Return (X, Y) of the center of cell containing provided text 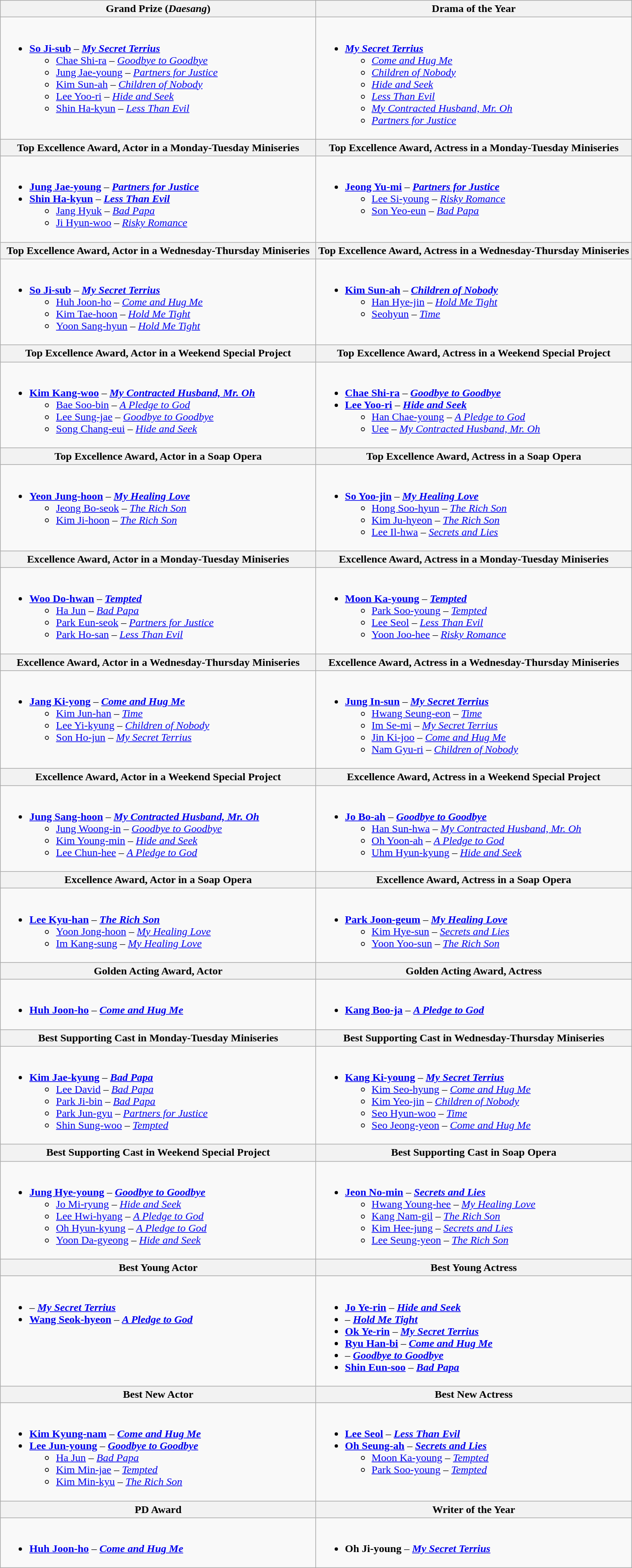
Best Supporting Cast in Wednesday-Thursday Miniseries (474, 1038)
Top Excellence Award, Actress in a Wednesday-Thursday Miniseries (474, 250)
Kim Kang-woo – My Contracted Husband, Mr. OhBae Soo-bin – A Pledge to GodLee Sung-jae – Goodbye to GoodbyeSong Chang-eui – Hide and Seek (158, 405)
Kim Sun-ah – Children of NobodyHan Hye-jin – Hold Me TightSeohyun – Time (474, 302)
Jang Ki-yong – Come and Hug MeKim Jun-han – TimeLee Yi-kyung – Children of NobodySon Ho-jun – My Secret Terrius (158, 720)
Yeon Jung-hoon – My Healing LoveJeong Bo-seok – The Rich SonKim Ji-hoon – The Rich Son (158, 508)
Jeong Yu-mi – Partners for JusticeLee Si-young – Risky RomanceSon Yeo-eun – Bad Papa (474, 199)
Top Excellence Award, Actor in a Monday-Tuesday Miniseries (158, 148)
Excellence Award, Actress in a Soap Opera (474, 880)
Best Young Actress (474, 1267)
Excellence Award, Actress in a Wednesday-Thursday Miniseries (474, 662)
Jung Jae-young – Partners for JusticeShin Ha-kyun – Less Than EvilJang Hyuk – Bad PapaJi Hyun-woo – Risky Romance (158, 199)
Kim Jae-kyung – Bad PapaLee David – Bad PapaPark Ji-bin – Bad PapaPark Jun-gyu – Partners for JusticeShin Sung-woo – Tempted (158, 1095)
Excellence Award, Actor in a Monday-Tuesday Miniseries (158, 559)
So Ji-sub – My Secret TerriusHuh Joon-ho – Come and Hug MeKim Tae-hoon – Hold Me TightYoon Sang-hyun – Hold Me Tight (158, 302)
Top Excellence Award, Actress in a Weekend Special Project (474, 353)
Excellence Award, Actress in a Monday-Tuesday Miniseries (474, 559)
Best Supporting Cast in Soap Opera (474, 1153)
Jung In-sun – My Secret TerriusHwang Seung-eon – TimeIm Se-mi – My Secret TerriusJin Ki-joo – Come and Hug MeNam Gyu-ri – Children of Nobody (474, 720)
Best Young Actor (158, 1267)
PD Award (158, 1509)
Excellence Award, Actor in a Weekend Special Project (158, 777)
My Secret TerriusCome and Hug MeChildren of NobodyHide and SeekLess Than EvilMy Contracted Husband, Mr. OhPartners for Justice (474, 78)
Top Excellence Award, Actress in a Monday-Tuesday Miniseries (474, 148)
Excellence Award, Actress in a Weekend Special Project (474, 777)
Writer of the Year (474, 1509)
Excellence Award, Actor in a Soap Opera (158, 880)
Grand Prize (Daesang) (158, 9)
Kang Ki-young – My Secret TerriusKim Seo-hyung – Come and Hug MeKim Yeo-jin – Children of NobodySeo Hyun-woo – TimeSeo Jeong-yeon – Come and Hug Me (474, 1095)
Best New Actor (158, 1394)
Woo Do-hwan – TemptedHa Jun – Bad PapaPark Eun-seok – Partners for JusticePark Ho-san – Less Than Evil (158, 610)
Oh Ji-young – My Secret Terrius (474, 1543)
Golden Acting Award, Actress (474, 971)
Jo Ye-rin – Hide and Seek – Hold Me TightOk Ye-rin – My Secret TerriusRyu Han-bi – Come and Hug Me – Goodbye to GoodbyeShin Eun-soo – Bad Papa (474, 1331)
Best New Actress (474, 1394)
Kang Boo-ja – A Pledge to God (474, 1005)
Top Excellence Award, Actor in a Soap Opera (158, 456)
Best Supporting Cast in Weekend Special Project (158, 1153)
Moon Ka-young – TemptedPark Soo-young – TemptedLee Seol – Less Than EvilYoon Joo-hee – Risky Romance (474, 610)
Excellence Award, Actor in a Wednesday-Thursday Miniseries (158, 662)
– My Secret TerriusWang Seok-hyeon – A Pledge to God (158, 1331)
Park Joon-geum – My Healing LoveKim Hye-sun – Secrets and LiesYoon Yoo-sun – The Rich Son (474, 926)
Lee Kyu-han – The Rich SonYoon Jong-hoon – My Healing LoveIm Kang-sung – My Healing Love (158, 926)
Drama of the Year (474, 9)
Chae Shi-ra – Goodbye to GoodbyeLee Yoo-ri – Hide and SeekHan Chae-young – A Pledge to GodUee – My Contracted Husband, Mr. Oh (474, 405)
Top Excellence Award, Actor in a Wednesday-Thursday Miniseries (158, 250)
Kim Kyung-nam – Come and Hug MeLee Jun-young – Goodbye to GoodbyeHa Jun – Bad PapaKim Min-jae – TemptedKim Min-kyu – The Rich Son (158, 1451)
Lee Seol – Less Than EvilOh Seung-ah – Secrets and LiesMoon Ka-young – TemptedPark Soo-young – Tempted (474, 1451)
Top Excellence Award, Actress in a Soap Opera (474, 456)
Jung Sang-hoon – My Contracted Husband, Mr. OhJung Woong-in – Goodbye to GoodbyeKim Young-min – Hide and SeekLee Chun-hee – A Pledge to God (158, 829)
Jo Bo-ah – Goodbye to GoodbyeHan Sun-hwa – My Contracted Husband, Mr. OhOh Yoon-ah – A Pledge to GodUhm Hyun-kyung – Hide and Seek (474, 829)
So Yoo-jin – My Healing LoveHong Soo-hyun – The Rich SonKim Ju-hyeon – The Rich SonLee Il-hwa – Secrets and Lies (474, 508)
Best Supporting Cast in Monday-Tuesday Miniseries (158, 1038)
Golden Acting Award, Actor (158, 971)
Top Excellence Award, Actor in a Weekend Special Project (158, 353)
